Search for the cell housing the specified text and yield its [X, Y] center coordinate. 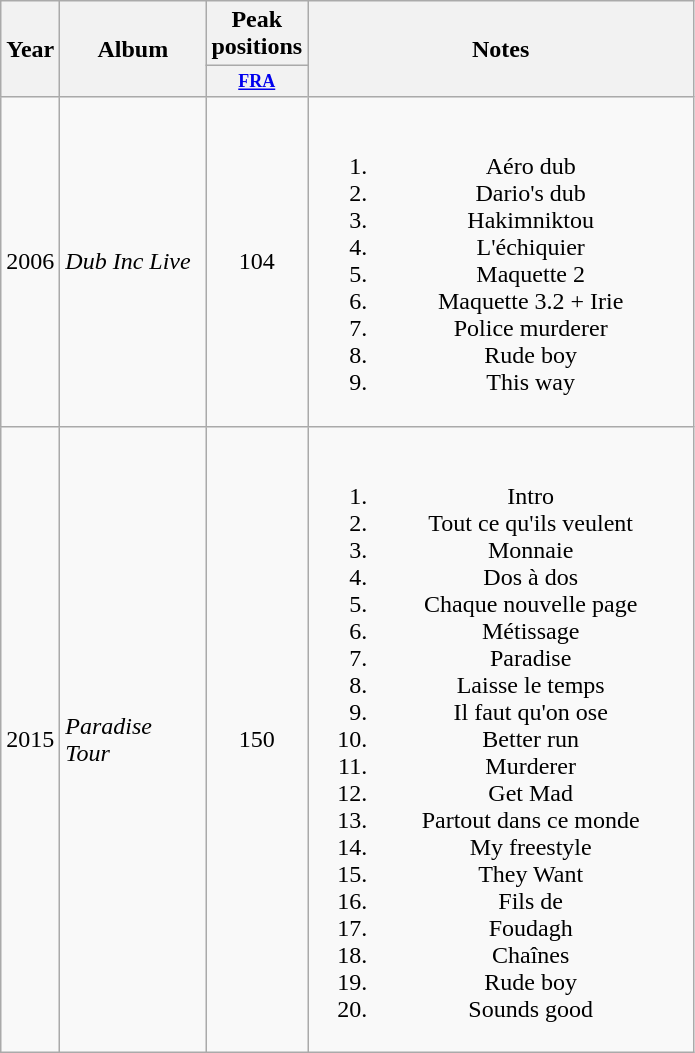
Dub Inc Live [133, 262]
Album [133, 49]
FRA [257, 82]
Peak positions [257, 34]
Notes [501, 49]
104 [257, 262]
Aéro dubDario's dubHakimniktouL'échiquierMaquette 2Maquette 3.2 + IriePolice murdererRude boyThis way [501, 262]
Year [30, 49]
2015 [30, 739]
150 [257, 739]
2006 [30, 262]
Paradise Tour [133, 739]
